Search for the cell housing the specified text and yield its (x, y) center coordinate. 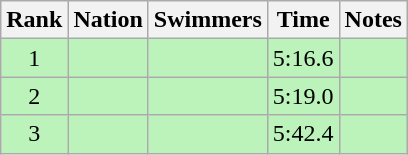
2 (34, 96)
Rank (34, 20)
Nation (108, 20)
Notes (373, 20)
5:42.4 (303, 134)
5:16.6 (303, 58)
5:19.0 (303, 96)
Time (303, 20)
Swimmers (208, 20)
1 (34, 58)
3 (34, 134)
